Extract the [x, y] coordinate from the center of the cell holding the provided text.  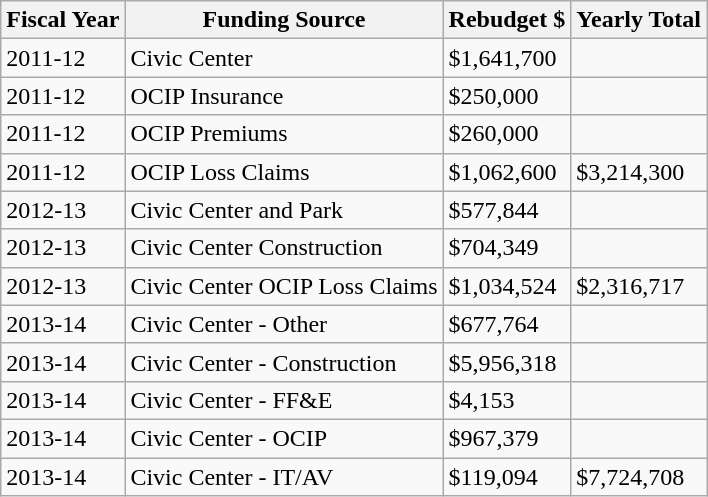
Civic Center - Construction [284, 362]
$119,094 [507, 477]
Civic Center - FF&E [284, 400]
Civic Center and Park [284, 210]
$4,153 [507, 400]
$704,349 [507, 248]
OCIP Insurance [284, 96]
$260,000 [507, 134]
Civic Center - IT/AV [284, 477]
OCIP Loss Claims [284, 172]
OCIP Premiums [284, 134]
$5,956,318 [507, 362]
Rebudget $ [507, 20]
Civic Center [284, 58]
$1,034,524 [507, 286]
$967,379 [507, 438]
$2,316,717 [639, 286]
Civic Center Construction [284, 248]
$7,724,708 [639, 477]
Yearly Total [639, 20]
Funding Source [284, 20]
$577,844 [507, 210]
Fiscal Year [63, 20]
Civic Center - Other [284, 324]
$677,764 [507, 324]
$250,000 [507, 96]
$1,641,700 [507, 58]
Civic Center - OCIP [284, 438]
$3,214,300 [639, 172]
$1,062,600 [507, 172]
Civic Center OCIP Loss Claims [284, 286]
